Pinpoint the cell where the given text exists, returning its [X, Y] midpoint coordinate. 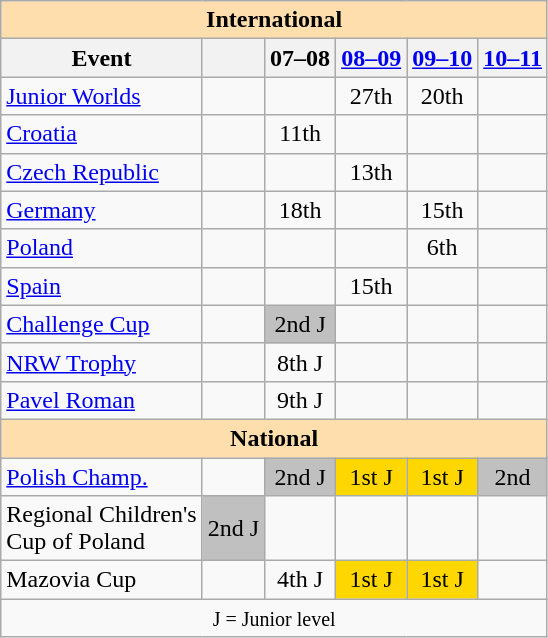
Event [102, 58]
07–08 [300, 58]
8th J [300, 362]
Polish Champ. [102, 477]
Regional Children's Cup of Poland [102, 528]
10–11 [513, 58]
NRW Trophy [102, 362]
4th J [300, 580]
09–10 [442, 58]
2nd [513, 477]
Germany [102, 210]
National [274, 438]
13th [372, 172]
Croatia [102, 134]
Poland [102, 248]
J = Junior level [274, 618]
11th [300, 134]
20th [442, 96]
Pavel Roman [102, 400]
9th J [300, 400]
Czech Republic [102, 172]
Spain [102, 286]
6th [442, 248]
Challenge Cup [102, 324]
Junior Worlds [102, 96]
Mazovia Cup [102, 580]
18th [300, 210]
27th [372, 96]
08–09 [372, 58]
International [274, 20]
